Pinpoint the cell where the given text exists, returning its [X, Y] midpoint coordinate. 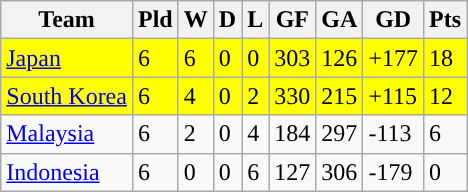
303 [292, 58]
GF [292, 20]
L [256, 20]
18 [444, 58]
306 [340, 172]
12 [444, 96]
Indonesia [67, 172]
184 [292, 134]
South Korea [67, 96]
GD [394, 20]
-113 [394, 134]
+177 [394, 58]
D [227, 20]
+115 [394, 96]
127 [292, 172]
Pld [155, 20]
-179 [394, 172]
Malaysia [67, 134]
Pts [444, 20]
215 [340, 96]
126 [340, 58]
GA [340, 20]
297 [340, 134]
W [196, 20]
330 [292, 96]
Japan [67, 58]
Team [67, 20]
